Identify which cell holds the provided text, then report its [x, y] central coordinate. 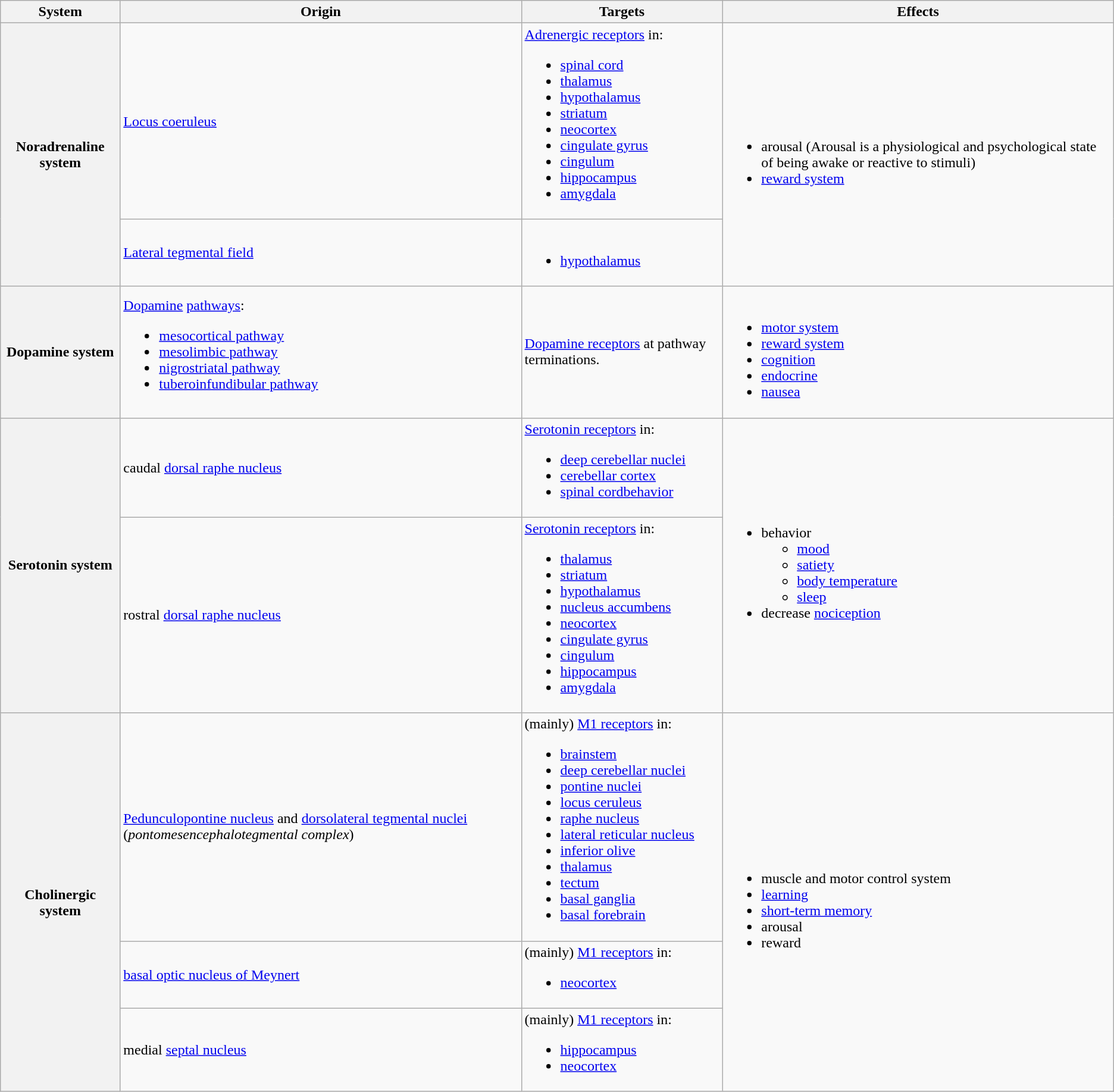
Serotonin receptors in:deep cerebellar nucleicerebellar cortexspinal cordbehavior [622, 468]
Lateral tegmental field [321, 252]
(mainly) M1 receptors in:neocortex [622, 975]
Dopamine receptors at pathway terminations. [622, 352]
hypothalamus [622, 252]
basal optic nucleus of Meynert [321, 975]
Targets [622, 12]
Cholinergic system [61, 902]
Dopamine system [61, 352]
Locus coeruleus [321, 121]
behaviormoodsatietybody temperaturesleepdecrease nociception [918, 565]
Serotonin receptors in:thalamusstriatumhypothalamusnucleus accumbensneocortexcingulate gyruscingulumhippocampusamygdala [622, 615]
caudal dorsal raphe nucleus [321, 468]
Dopamine pathways:mesocortical pathwaymesolimbic pathwaynigrostriatal pathwaytuberoinfundibular pathway [321, 352]
Adrenergic receptors in:spinal cordthalamushypothalamusstriatumneocortexcingulate gyruscingulumhippocampusamygdala [622, 121]
motor systemreward systemcognitionendocrinenausea [918, 352]
medial septal nucleus [321, 1050]
rostral dorsal raphe nucleus [321, 615]
(mainly) M1 receptors in:hippocampusneocortex [622, 1050]
Serotonin system [61, 565]
muscle and motor control systemlearningshort-term memoryarousalreward [918, 902]
Effects [918, 12]
arousal (Arousal is a physiological and psychological state of being awake or reactive to stimuli)reward system [918, 155]
Pedunculopontine nucleus and dorsolateral tegmental nuclei (pontomesencephalotegmental complex) [321, 827]
Noradrenaline system [61, 155]
System [61, 12]
Origin [321, 12]
